Return [x, y] of the center of cell containing provided text 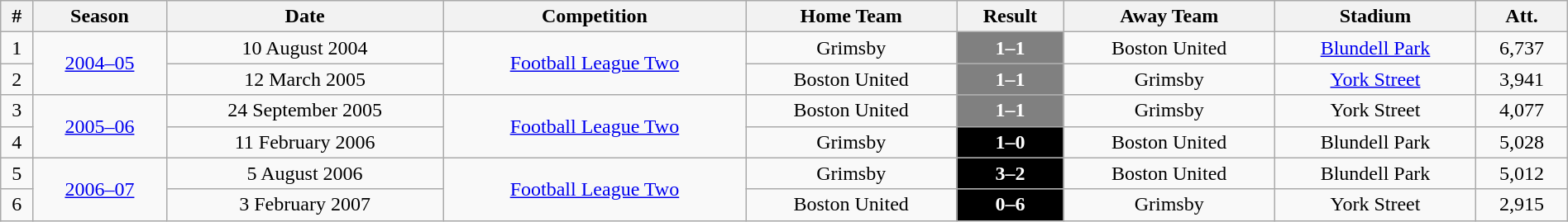
24 September 2005 [304, 111]
Away Team [1169, 17]
1 [17, 48]
2 [17, 79]
6,737 [1522, 48]
10 August 2004 [304, 48]
Att. [1522, 17]
Season [99, 17]
4,077 [1522, 111]
Home Team [852, 17]
Date [304, 17]
4 [17, 142]
Stadium [1375, 17]
# [17, 17]
11 February 2006 [304, 142]
5 [17, 173]
3,941 [1522, 79]
2004–05 [99, 64]
2006–07 [99, 189]
12 March 2005 [304, 79]
1–0 [1011, 142]
5,012 [1522, 173]
2005–06 [99, 126]
Competition [595, 17]
Result [1011, 17]
3–2 [1011, 173]
3 February 2007 [304, 205]
2,915 [1522, 205]
0–6 [1011, 205]
6 [17, 205]
5,028 [1522, 142]
3 [17, 111]
5 August 2006 [304, 173]
